From the cell containing the given text, extract its center point as (X, Y) coordinate. 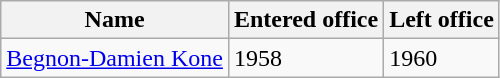
Entered office (306, 20)
Begnon-Damien Kone (115, 58)
1960 (442, 58)
Left office (442, 20)
1958 (306, 58)
Name (115, 20)
